Search for the cell housing the specified text and yield its [X, Y] center coordinate. 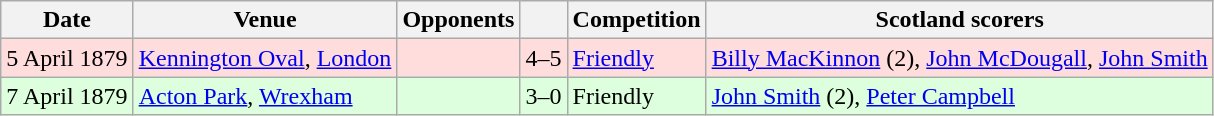
John Smith (2), Peter Campbell [960, 96]
3–0 [544, 96]
Competition [636, 20]
4–5 [544, 58]
Date [67, 20]
Venue [265, 20]
Opponents [458, 20]
Acton Park, Wrexham [265, 96]
Billy MacKinnon (2), John McDougall, John Smith [960, 58]
Kennington Oval, London [265, 58]
Scotland scorers [960, 20]
7 April 1879 [67, 96]
5 April 1879 [67, 58]
